Detect which cell encompasses the target text, then output its [x, y] center coordinate. 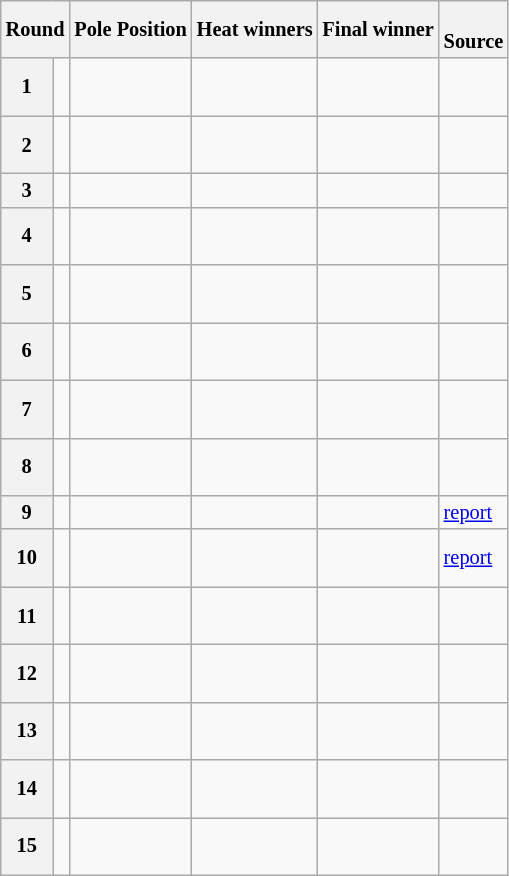
13 [27, 731]
Pole Position [130, 29]
6 [27, 351]
7 [27, 409]
10 [27, 558]
15 [27, 846]
Source [474, 29]
1 [27, 87]
12 [27, 673]
5 [27, 294]
Heat winners [255, 29]
8 [27, 467]
3 [27, 190]
Round [36, 29]
2 [27, 145]
9 [27, 512]
11 [27, 616]
Final winner [378, 29]
4 [27, 236]
14 [27, 789]
